Identify which cell holds the provided text, then report its (X, Y) central coordinate. 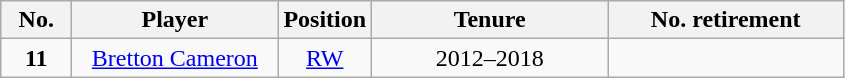
2012–2018 (490, 58)
No. retirement (726, 20)
Tenure (490, 20)
No. (36, 20)
RW (325, 58)
11 (36, 58)
Bretton Cameron (175, 58)
Player (175, 20)
Position (325, 20)
